Locate the cell with the specified text and output its (X, Y) center coordinate. 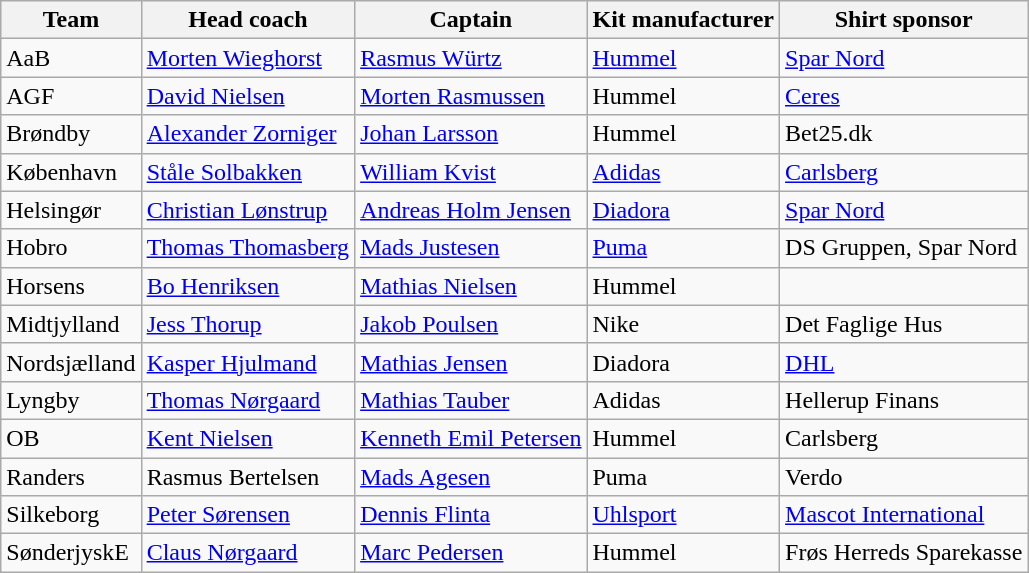
Frøs Herreds Sparekasse (904, 553)
Verdo (904, 477)
Bet25.dk (904, 134)
Ståle Solbakken (248, 172)
Randers (71, 477)
Hellerup Finans (904, 400)
Johan Larsson (471, 134)
Nordsjælland (71, 362)
Mathias Nielsen (471, 286)
Morten Rasmussen (471, 96)
Mascot International (904, 515)
Claus Nørgaard (248, 553)
Kit manufacturer (684, 20)
Rasmus Bertelsen (248, 477)
Jess Thorup (248, 324)
Helsingør (71, 210)
David Nielsen (248, 96)
Det Faglige Hus (904, 324)
Shirt sponsor (904, 20)
København (71, 172)
Nike (684, 324)
Kent Nielsen (248, 438)
Morten Wieghorst (248, 58)
Mathias Tauber (471, 400)
AGF (71, 96)
Mads Agesen (471, 477)
Alexander Zorniger (248, 134)
Lyngby (71, 400)
Bo Henriksen (248, 286)
Mathias Jensen (471, 362)
Thomas Nørgaard (248, 400)
Brøndby (71, 134)
William Kvist (471, 172)
OB (71, 438)
Kasper Hjulmand (248, 362)
Mads Justesen (471, 248)
Horsens (71, 286)
Peter Sørensen (248, 515)
AaB (71, 58)
Andreas Holm Jensen (471, 210)
Kenneth Emil Petersen (471, 438)
Ceres (904, 96)
Captain (471, 20)
Thomas Thomasberg (248, 248)
Christian Lønstrup (248, 210)
DS Gruppen, Spar Nord (904, 248)
Team (71, 20)
Midtjylland (71, 324)
Jakob Poulsen (471, 324)
Head coach (248, 20)
DHL (904, 362)
Marc Pedersen (471, 553)
Rasmus Würtz (471, 58)
Silkeborg (71, 515)
Hobro (71, 248)
SønderjyskE (71, 553)
Uhlsport (684, 515)
Dennis Flinta (471, 515)
